For the text-containing cell, return its midpoint in [X, Y] coordinate format. 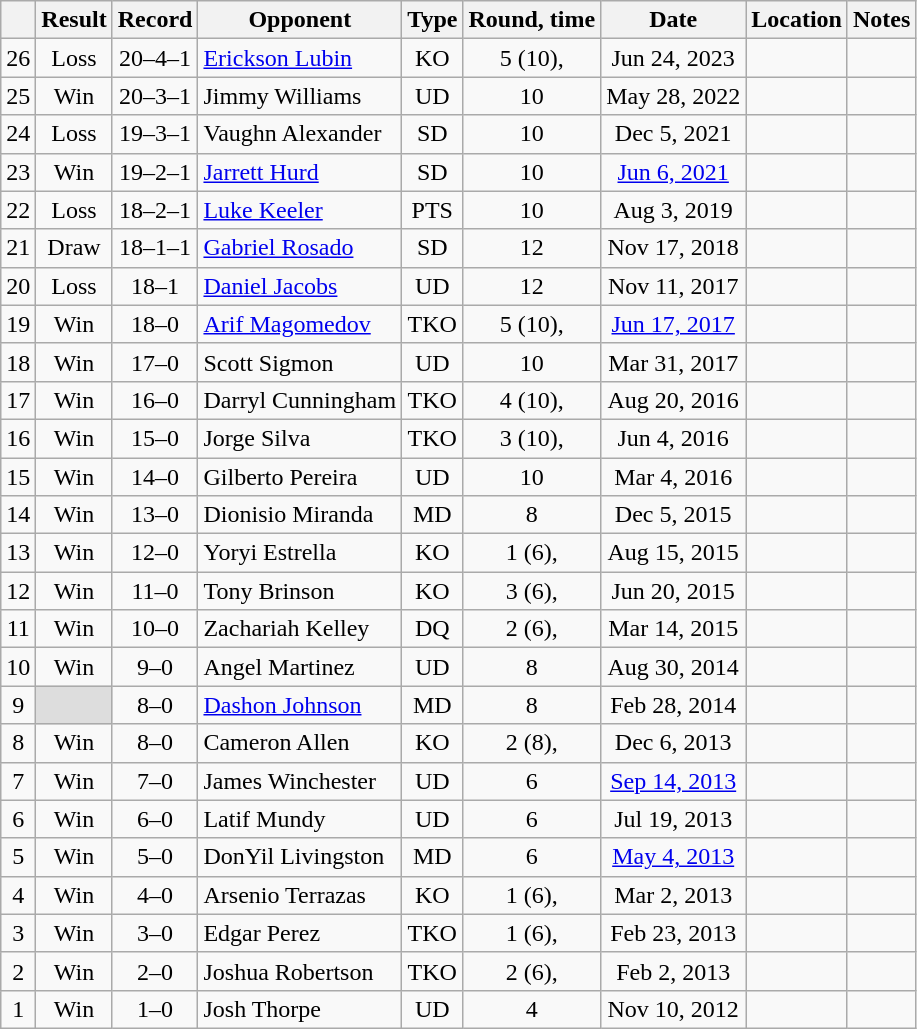
7 [18, 781]
Daniel Jacobs [300, 286]
Sep 14, 2013 [674, 781]
20 [18, 286]
2 (8), [532, 743]
Record [155, 20]
Opponent [300, 20]
Mar 2, 2013 [674, 895]
Zachariah Kelley [300, 629]
Dionisio Miranda [300, 515]
Notes [881, 20]
Arif Magomedov [300, 324]
12–0 [155, 553]
1 [18, 1009]
Result [74, 20]
Vaughn Alexander [300, 134]
Erickson Lubin [300, 58]
1–0 [155, 1009]
Angel Martinez [300, 667]
Yoryi Estrella [300, 553]
18–0 [155, 324]
Aug 20, 2016 [674, 400]
23 [18, 172]
14–0 [155, 477]
Mar 4, 2016 [674, 477]
Aug 3, 2019 [674, 210]
May 28, 2022 [674, 96]
Nov 10, 2012 [674, 1009]
11–0 [155, 591]
26 [18, 58]
Feb 2, 2013 [674, 971]
Arsenio Terrazas [300, 895]
Jun 20, 2015 [674, 591]
Darryl Cunningham [300, 400]
Jarrett Hurd [300, 172]
Scott Sigmon [300, 362]
18–1 [155, 286]
5 [18, 857]
James Winchester [300, 781]
20–3–1 [155, 96]
Location [797, 20]
Tony Brinson [300, 591]
Jimmy Williams [300, 96]
Joshua Robertson [300, 971]
19–3–1 [155, 134]
6–0 [155, 819]
24 [18, 134]
3–0 [155, 933]
Jorge Silva [300, 438]
Dec 5, 2021 [674, 134]
Feb 28, 2014 [674, 705]
17 [18, 400]
Feb 23, 2013 [674, 933]
DonYil Livingston [300, 857]
3 (10), [532, 438]
Dec 5, 2015 [674, 515]
Round, time [532, 20]
4–0 [155, 895]
Gabriel Rosado [300, 248]
Nov 11, 2017 [674, 286]
10–0 [155, 629]
16–0 [155, 400]
Jun 6, 2021 [674, 172]
9–0 [155, 667]
Latif Mundy [300, 819]
May 4, 2013 [674, 857]
Josh Thorpe [300, 1009]
Aug 30, 2014 [674, 667]
Dashon Johnson [300, 705]
20–4–1 [155, 58]
18–2–1 [155, 210]
22 [18, 210]
19–2–1 [155, 172]
Luke Keeler [300, 210]
13–0 [155, 515]
DQ [432, 629]
Jun 24, 2023 [674, 58]
15 [18, 477]
16 [18, 438]
11 [18, 629]
21 [18, 248]
3 [18, 933]
Jun 17, 2017 [674, 324]
PTS [432, 210]
17–0 [155, 362]
Gilberto Pereira [300, 477]
2 [18, 971]
Mar 31, 2017 [674, 362]
19 [18, 324]
7–0 [155, 781]
Dec 6, 2013 [674, 743]
9 [18, 705]
5–0 [155, 857]
Cameron Allen [300, 743]
18–1–1 [155, 248]
3 (6), [532, 591]
2–0 [155, 971]
4 (10), [532, 400]
Jul 19, 2013 [674, 819]
18 [18, 362]
13 [18, 553]
14 [18, 515]
Nov 17, 2018 [674, 248]
Aug 15, 2015 [674, 553]
Mar 14, 2015 [674, 629]
15–0 [155, 438]
Draw [74, 248]
Date [674, 20]
Type [432, 20]
Edgar Perez [300, 933]
25 [18, 96]
Jun 4, 2016 [674, 438]
